Return the (x, y) coordinate for the center point of the cell that contains the specified text.  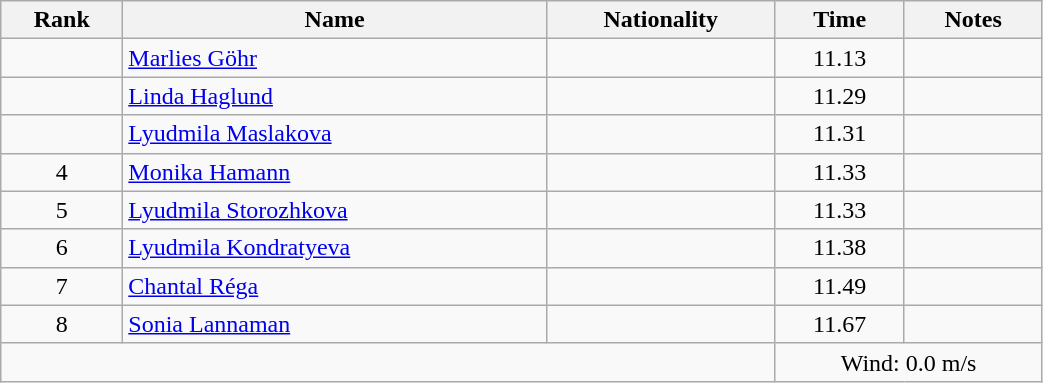
Lyudmila Maslakova (335, 134)
Linda Haglund (335, 96)
11.38 (840, 248)
Lyudmila Kondratyeva (335, 248)
5 (62, 210)
Monika Hamann (335, 172)
4 (62, 172)
6 (62, 248)
Notes (973, 20)
Sonia Lannaman (335, 324)
Chantal Réga (335, 286)
8 (62, 324)
Time (840, 20)
Rank (62, 20)
11.31 (840, 134)
11.49 (840, 286)
Lyudmila Storozhkova (335, 210)
11.13 (840, 58)
Wind: 0.0 m/s (908, 362)
11.67 (840, 324)
Nationality (660, 20)
11.29 (840, 96)
Marlies Göhr (335, 58)
7 (62, 286)
Name (335, 20)
